Return the [X, Y] coordinate for the center point of the cell that contains the specified text.  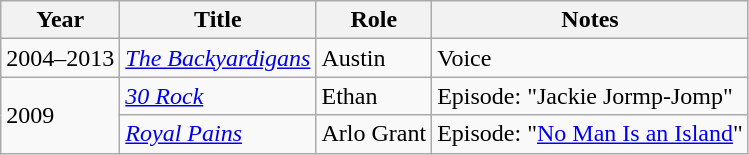
Role [374, 20]
Ethan [374, 96]
2009 [60, 115]
Arlo Grant [374, 134]
The Backyardigans [218, 58]
Year [60, 20]
Austin [374, 58]
Notes [590, 20]
30 Rock [218, 96]
Royal Pains [218, 134]
Voice [590, 58]
Episode: "No Man Is an Island" [590, 134]
Episode: "Jackie Jormp-Jomp" [590, 96]
Title [218, 20]
2004–2013 [60, 58]
